Provide the (x, y) coordinate of the cell's center where the given text is located.  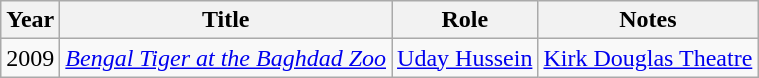
Bengal Tiger at the Baghdad Zoo (226, 58)
Notes (648, 20)
Title (226, 20)
Role (465, 20)
2009 (30, 58)
Uday Hussein (465, 58)
Year (30, 20)
Kirk Douglas Theatre (648, 58)
